Return [x, y] of the center of cell containing provided text 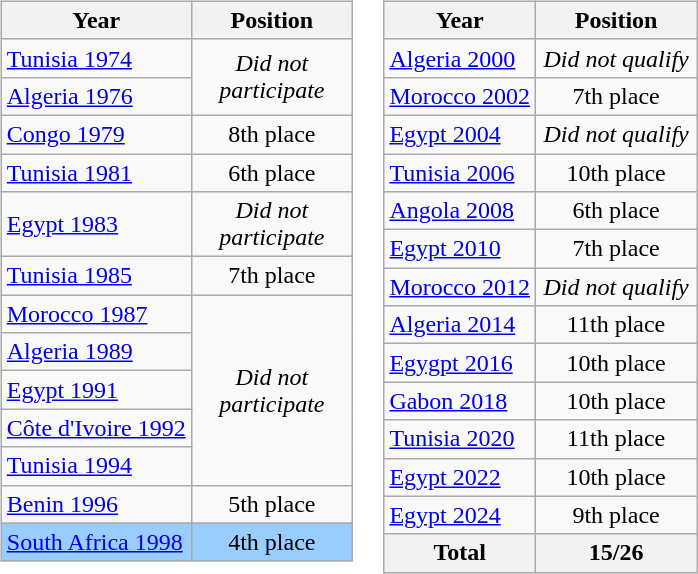
Tunisia 2020 [460, 439]
5th place [272, 504]
8th place [272, 134]
Algeria 1976 [96, 96]
Congo 1979 [96, 134]
Benin 1996 [96, 504]
Egypt 1983 [96, 224]
Egypt 2010 [460, 249]
4th place [272, 542]
Egypt 2004 [460, 134]
Morocco 2012 [460, 287]
Côte d'Ivoire 1992 [96, 428]
Morocco 1987 [96, 314]
Algeria 1989 [96, 352]
Gabon 2018 [460, 401]
South Africa 1998 [96, 542]
15/26 [616, 553]
Angola 2008 [460, 211]
Egypt 2024 [460, 515]
Tunisia 1981 [96, 173]
Total [460, 553]
Egypt 1991 [96, 390]
Egygpt 2016 [460, 363]
Egypt 2022 [460, 477]
Tunisia 1974 [96, 58]
Tunisia 2006 [460, 173]
Morocco 2002 [460, 96]
Tunisia 1994 [96, 466]
Algeria 2000 [460, 58]
Tunisia 1985 [96, 276]
9th place [616, 515]
Algeria 2014 [460, 325]
